Detect which cell encompasses the target text, then output its [x, y] center coordinate. 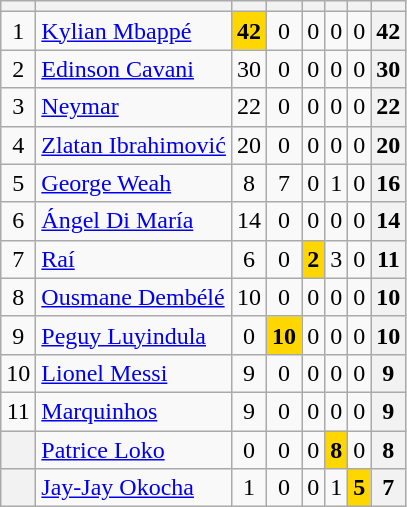
Ousmane Dembélé [134, 297]
Peguy Luyindula [134, 335]
Raí [134, 259]
Kylian Mbappé [134, 31]
Patrice Loko [134, 449]
George Weah [134, 183]
Ángel Di María [134, 221]
Jay-Jay Okocha [134, 488]
Lionel Messi [134, 373]
Zlatan Ibrahimović [134, 145]
Marquinhos [134, 411]
16 [388, 183]
4 [18, 145]
Edinson Cavani [134, 69]
Neymar [134, 107]
